Provide the [X, Y] coordinate of the cell's center where the given text is located.  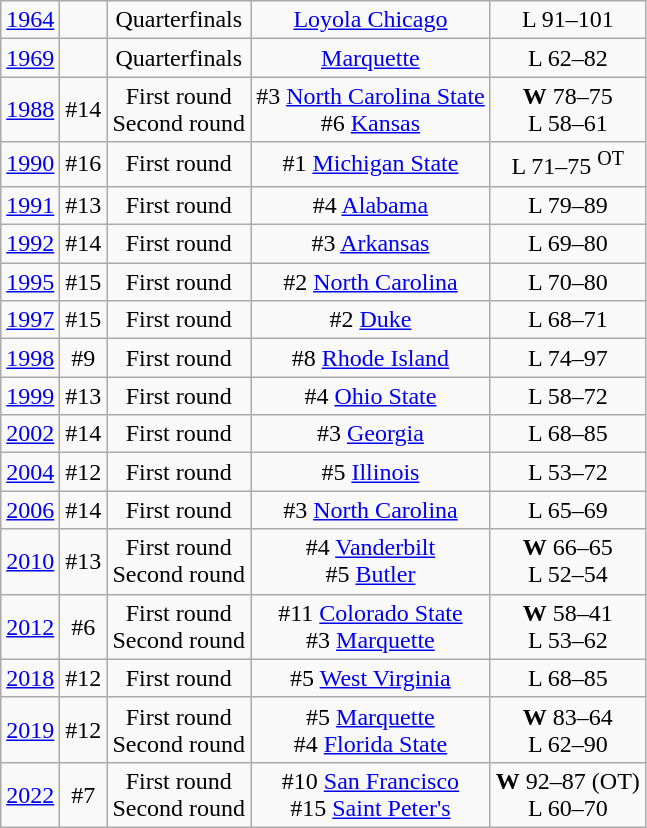
2012 [30, 626]
2010 [30, 562]
2018 [30, 678]
#6 [84, 626]
1988 [30, 110]
#7 [84, 794]
#2 North Carolina [371, 282]
1964 [30, 20]
1991 [30, 205]
W 58–41 L 53–62 [568, 626]
#1 Michigan State [371, 164]
1998 [30, 358]
#5 West Virginia [371, 678]
#5 Illinois [371, 472]
L 69–80 [568, 244]
#3 North Carolina State #6 Kansas [371, 110]
1969 [30, 58]
2006 [30, 510]
1992 [30, 244]
L 79–89 [568, 205]
1999 [30, 396]
L 74–97 [568, 358]
1990 [30, 164]
2002 [30, 434]
#5 Marquette #4 Florida State [371, 730]
Loyola Chicago [371, 20]
2022 [30, 794]
#3 Arkansas [371, 244]
Marquette [371, 58]
1995 [30, 282]
1997 [30, 320]
2004 [30, 472]
#8 Rhode Island [371, 358]
#2 Duke [371, 320]
#16 [84, 164]
#10 San Francisco #15 Saint Peter's [371, 794]
#3 Georgia [371, 434]
L 58–72 [568, 396]
L 53–72 [568, 472]
#4 Vanderbilt#5 Butler [371, 562]
L 71–75 OT [568, 164]
#4 Alabama [371, 205]
L 91–101 [568, 20]
L 65–69 [568, 510]
W 66–65 L 52–54 [568, 562]
#4 Ohio State [371, 396]
W 78–75L 58–61 [568, 110]
2019 [30, 730]
W 83–64L 62–90 [568, 730]
L 62–82 [568, 58]
#11 Colorado State#3 Marquette [371, 626]
L 68–71 [568, 320]
#3 North Carolina [371, 510]
W 92–87 (OT) L 60–70 [568, 794]
#9 [84, 358]
L 70–80 [568, 282]
